Return the (X, Y) coordinate for the center point of the cell that contains the specified text.  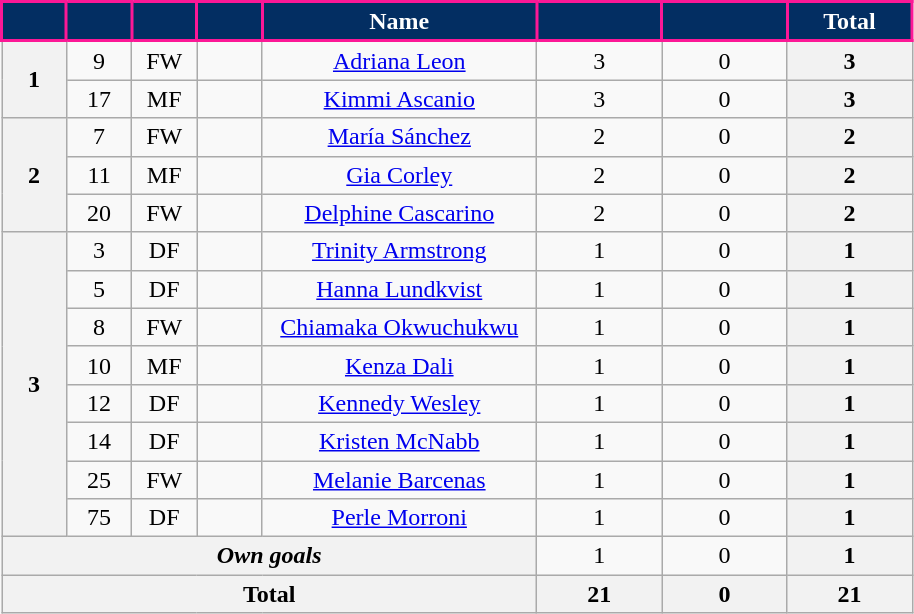
75 (100, 518)
Adriana Leon (400, 60)
Perle Morroni (400, 518)
14 (100, 441)
20 (100, 213)
Gia Corley (400, 175)
5 (100, 289)
Kenza Dali (400, 365)
Hanna Lundkvist (400, 289)
12 (100, 403)
11 (100, 175)
Kennedy Wesley (400, 403)
Delphine Cascarino (400, 213)
8 (100, 327)
Kristen McNabb (400, 441)
María Sánchez (400, 137)
Melanie Barcenas (400, 479)
10 (100, 365)
Chiamaka Okwuchukwu (400, 327)
9 (100, 60)
17 (100, 99)
Trinity Armstrong (400, 251)
Own goals (270, 556)
Name (400, 22)
Kimmi Ascanio (400, 99)
7 (100, 137)
25 (100, 479)
